Return the (x, y) coordinate for the center point of the cell that contains the specified text.  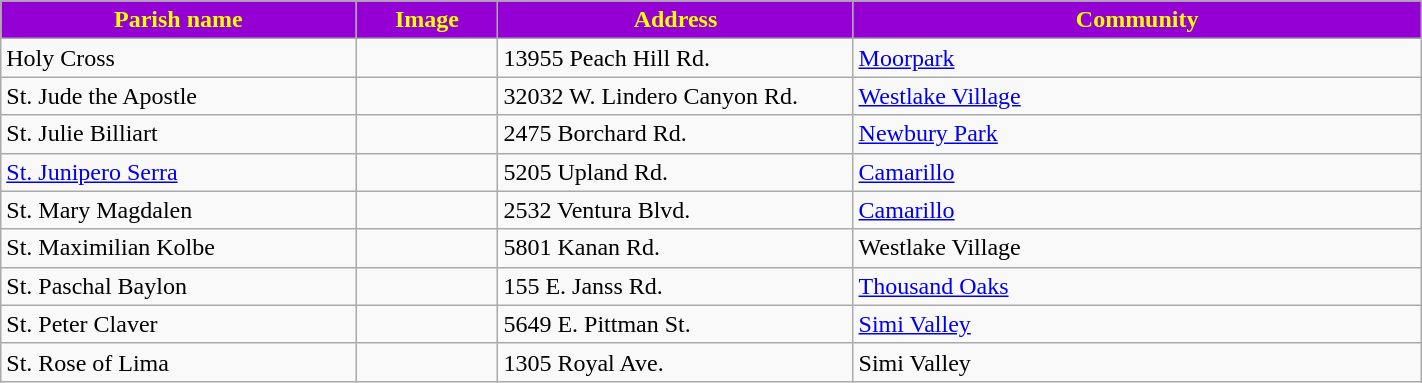
Holy Cross (178, 58)
St. Peter Claver (178, 324)
Image (427, 20)
Address (676, 20)
2475 Borchard Rd. (676, 134)
Moorpark (1137, 58)
155 E. Janss Rd. (676, 286)
St. Junipero Serra (178, 172)
2532 Ventura Blvd. (676, 210)
32032 W. Lindero Canyon Rd. (676, 96)
St. Jude the Apostle (178, 96)
St. Rose of Lima (178, 362)
St. Maximilian Kolbe (178, 248)
5649 E. Pittman St. (676, 324)
Parish name (178, 20)
5205 Upland Rd. (676, 172)
Community (1137, 20)
St. Paschal Baylon (178, 286)
Thousand Oaks (1137, 286)
5801 Kanan Rd. (676, 248)
St. Julie Billiart (178, 134)
Newbury Park (1137, 134)
13955 Peach Hill Rd. (676, 58)
St. Mary Magdalen (178, 210)
1305 Royal Ave. (676, 362)
